Output the (x, y) coordinate of the center of the cell containing the given text.  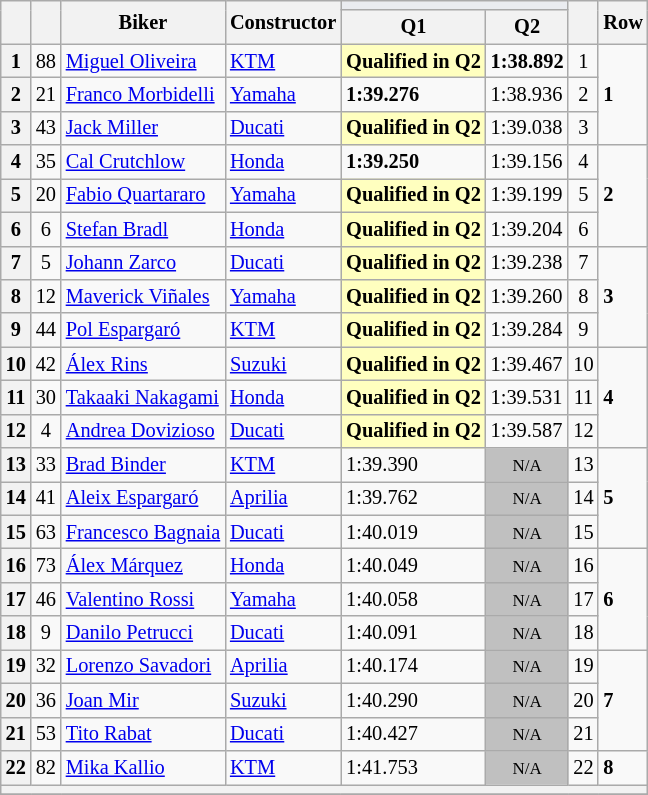
1:39.467 (528, 364)
1:39.156 (528, 162)
88 (46, 61)
1:39.238 (528, 263)
1:39.250 (413, 162)
Mika Kallio (143, 767)
53 (46, 734)
Aleix Espargaró (143, 498)
1:38.892 (528, 61)
35 (46, 162)
41 (46, 498)
Constructor (283, 22)
Takaaki Nakagami (143, 397)
Franco Morbidelli (143, 94)
Stefan Bradl (143, 229)
1:40.174 (413, 666)
46 (46, 599)
1:41.753 (413, 767)
1:39.390 (413, 465)
33 (46, 465)
1:38.936 (528, 94)
1:40.290 (413, 700)
Maverick Viñales (143, 296)
Lorenzo Savadori (143, 666)
Francesco Bagnaia (143, 532)
Tito Rabat (143, 734)
Miguel Oliveira (143, 61)
Row (622, 22)
Andrea Dovizioso (143, 431)
36 (46, 700)
Johann Zarco (143, 263)
Danilo Petrucci (143, 633)
82 (46, 767)
Álex Rins (143, 364)
1:39.276 (413, 94)
1:39.260 (528, 296)
Joan Mir (143, 700)
Álex Márquez (143, 565)
1:40.019 (413, 532)
1:39.038 (528, 128)
30 (46, 397)
Biker (143, 22)
1:40.058 (413, 599)
1:39.284 (528, 330)
42 (46, 364)
63 (46, 532)
1:39.587 (528, 431)
Fabio Quartararo (143, 195)
Pol Espargaró (143, 330)
Valentino Rossi (143, 599)
32 (46, 666)
1:40.049 (413, 565)
43 (46, 128)
1:40.091 (413, 633)
Jack Miller (143, 128)
1:39.531 (528, 397)
44 (46, 330)
Brad Binder (143, 465)
Q1 (413, 27)
Cal Crutchlow (143, 162)
1:39.199 (528, 195)
73 (46, 565)
1:39.204 (528, 229)
1:40.427 (413, 734)
1:39.762 (413, 498)
Q2 (528, 27)
